Extract the (x, y) coordinate from the center of the cell holding the provided text.  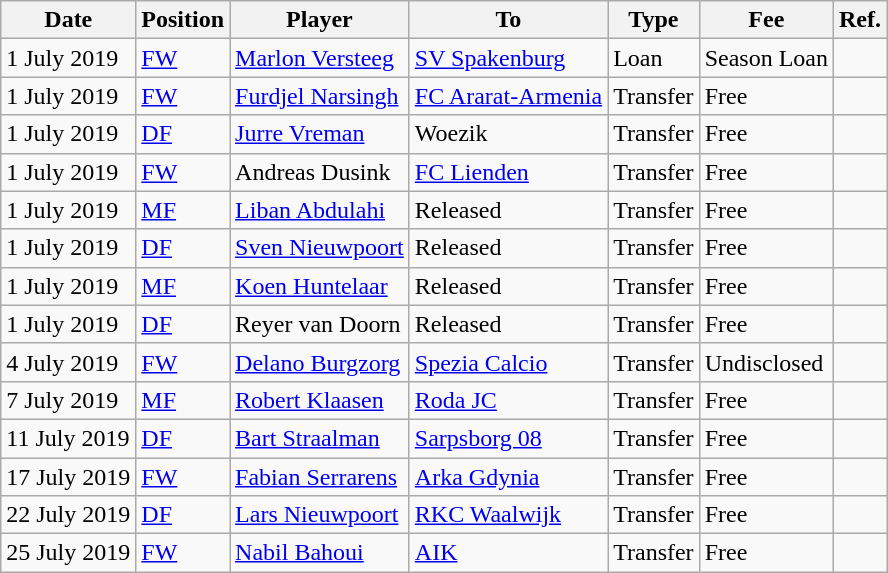
Player (320, 20)
4 July 2019 (68, 362)
Koen Huntelaar (320, 286)
FC Ararat-Armenia (508, 96)
Jurre Vreman (320, 134)
Liban Abdulahi (320, 210)
Loan (654, 58)
RKC Waalwijk (508, 515)
Roda JC (508, 400)
Sven Nieuwpoort (320, 248)
Furdjel Narsingh (320, 96)
25 July 2019 (68, 553)
Bart Straalman (320, 438)
Lars Nieuwpoort (320, 515)
Robert Klaasen (320, 400)
Woezik (508, 134)
Position (183, 20)
7 July 2019 (68, 400)
Ref. (860, 20)
FC Lienden (508, 172)
Delano Burgzorg (320, 362)
Undisclosed (766, 362)
AIK (508, 553)
11 July 2019 (68, 438)
17 July 2019 (68, 477)
Fee (766, 20)
Marlon Versteeg (320, 58)
Arka Gdynia (508, 477)
Andreas Dusink (320, 172)
Reyer van Doorn (320, 324)
SV Spakenburg (508, 58)
22 July 2019 (68, 515)
Spezia Calcio (508, 362)
Nabil Bahoui (320, 553)
To (508, 20)
Fabian Serrarens (320, 477)
Type (654, 20)
Date (68, 20)
Sarpsborg 08 (508, 438)
Season Loan (766, 58)
